For the text-containing cell, return its midpoint in (X, Y) coordinate format. 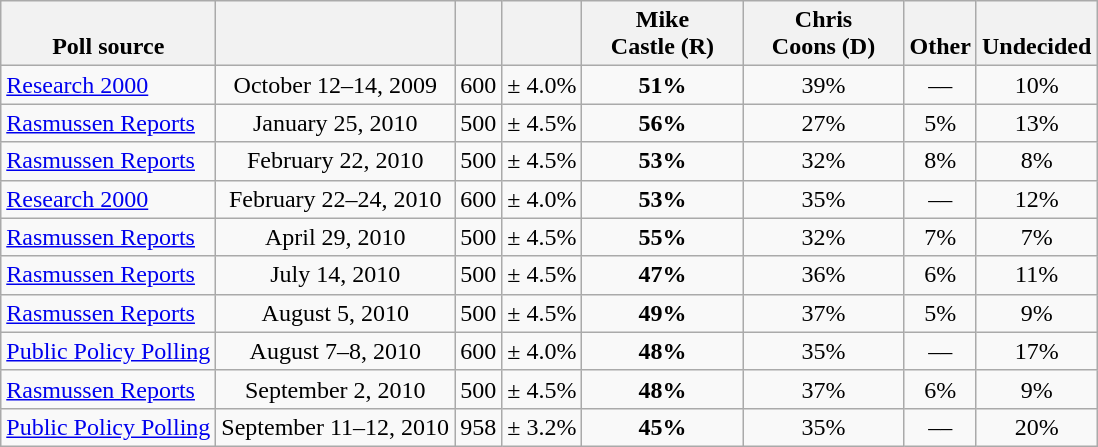
47% (662, 275)
Poll source (108, 34)
MikeCastle (R) (662, 34)
958 (478, 427)
September 11–12, 2010 (336, 427)
36% (824, 275)
August 5, 2010 (336, 313)
10% (1036, 85)
September 2, 2010 (336, 389)
October 12–14, 2009 (336, 85)
49% (662, 313)
56% (662, 123)
45% (662, 427)
27% (824, 123)
39% (824, 85)
13% (1036, 123)
August 7–8, 2010 (336, 351)
11% (1036, 275)
Other (940, 34)
ChrisCoons (D) (824, 34)
20% (1036, 427)
April 29, 2010 (336, 237)
17% (1036, 351)
February 22–24, 2010 (336, 199)
Undecided (1036, 34)
January 25, 2010 (336, 123)
51% (662, 85)
± 3.2% (542, 427)
February 22, 2010 (336, 161)
55% (662, 237)
12% (1036, 199)
July 14, 2010 (336, 275)
